Locate the cell with the specified text and output its [X, Y] center coordinate. 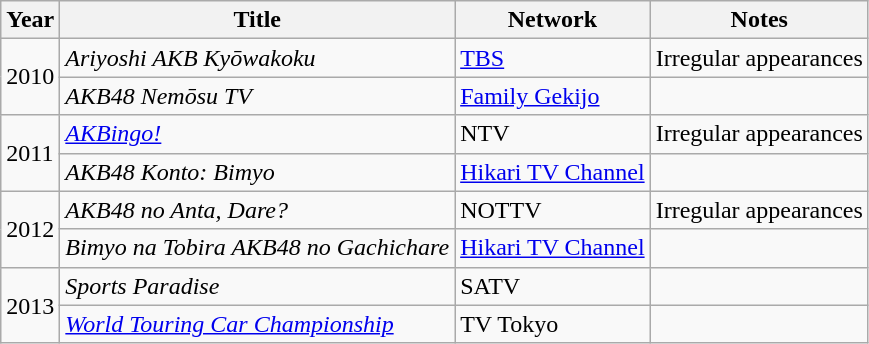
Title [258, 20]
World Touring Car Championship [258, 324]
Sports Paradise [258, 286]
AKB48 Konto: Bimyo [258, 172]
AKBingo! [258, 134]
2013 [30, 305]
Family Gekijo [552, 96]
Notes [759, 20]
NOTTV [552, 210]
AKB48 Nemōsu TV [258, 96]
Year [30, 20]
Bimyo na Tobira AKB48 no Gachichare [258, 248]
2011 [30, 153]
AKB48 no Anta, Dare? [258, 210]
SATV [552, 286]
TBS [552, 58]
NTV [552, 134]
Network [552, 20]
2012 [30, 229]
TV Tokyo [552, 324]
Ariyoshi AKB Kyōwakoku [258, 58]
2010 [30, 77]
